Locate the cell with the specified text and output its (x, y) center coordinate. 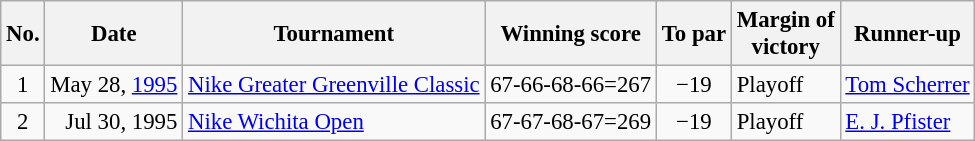
Nike Wichita Open (334, 122)
67-66-68-66=267 (571, 85)
To par (694, 34)
Tom Scherrer (908, 85)
No. (23, 34)
1 (23, 85)
Margin ofvictory (786, 34)
Jul 30, 1995 (114, 122)
E. J. Pfister (908, 122)
Winning score (571, 34)
May 28, 1995 (114, 85)
Nike Greater Greenville Classic (334, 85)
Tournament (334, 34)
Runner-up (908, 34)
2 (23, 122)
67-67-68-67=269 (571, 122)
Date (114, 34)
